Scan for the cell matching the given text and deliver its [X, Y] coordinate at center. 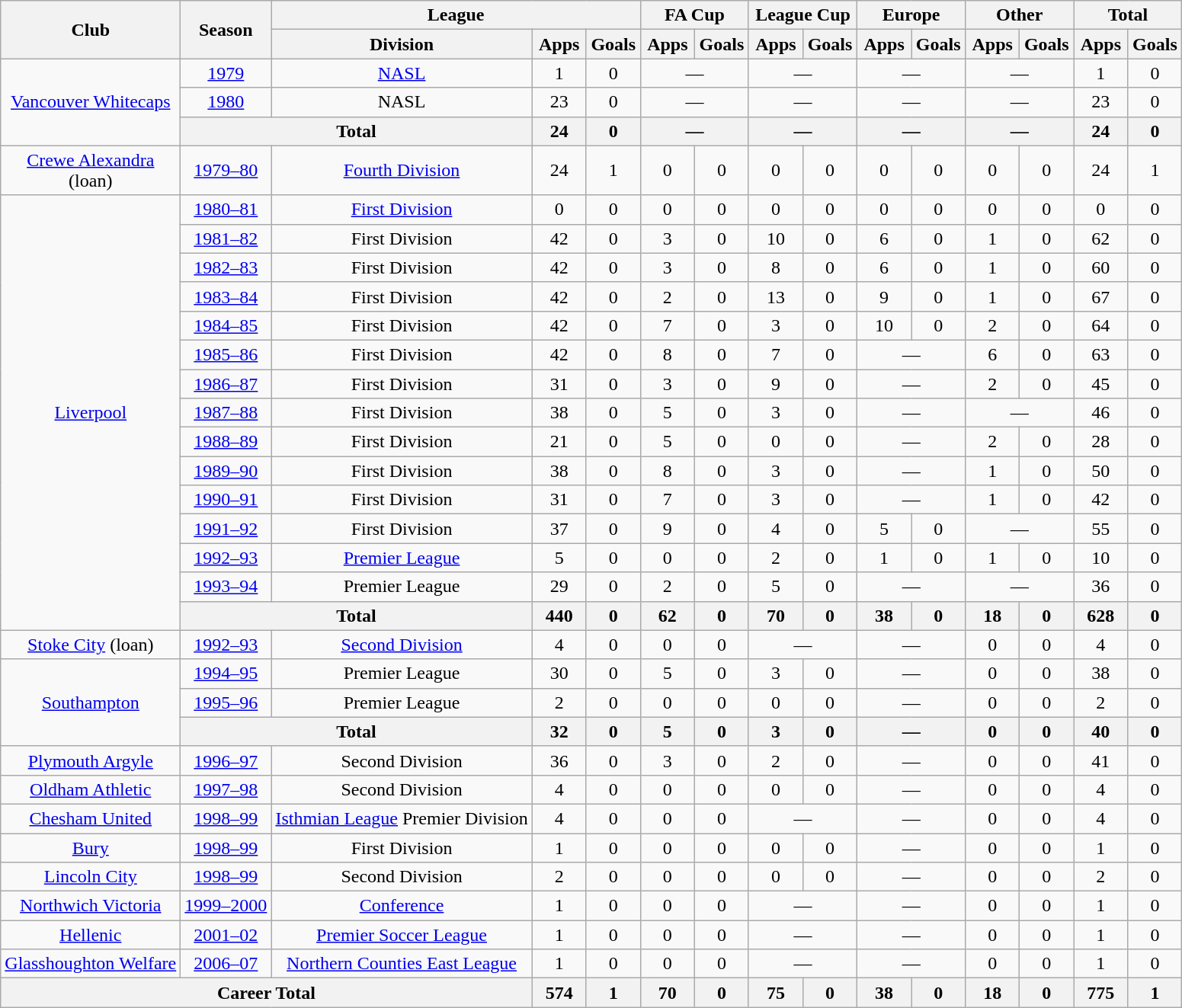
41 [1100, 760]
1984–85 [226, 325]
1979 [226, 73]
775 [1100, 993]
1997–98 [226, 789]
Northern Counties East League [402, 964]
28 [1100, 442]
Europe [911, 15]
1996–97 [226, 760]
1990–91 [226, 500]
2001–02 [226, 935]
60 [1100, 267]
63 [1100, 354]
46 [1100, 413]
Northwich Victoria [91, 906]
Career Total [267, 993]
2006–07 [226, 964]
1993–94 [226, 587]
League Cup [802, 15]
75 [776, 993]
13 [776, 296]
Lincoln City [91, 877]
1991–92 [226, 529]
64 [1100, 325]
Premier Soccer League [402, 935]
37 [559, 529]
Stoke City (loan) [91, 645]
1989–90 [226, 471]
Chesham United [91, 818]
Glasshoughton Welfare [91, 964]
Season [226, 30]
21 [559, 442]
Oldham Athletic [91, 789]
628 [1100, 616]
1987–88 [226, 413]
FA Cup [694, 15]
1983–84 [226, 296]
29 [559, 587]
1986–87 [226, 383]
1980–81 [226, 210]
1979–80 [226, 171]
Hellenic [91, 935]
Vancouver Whitecaps [91, 102]
Crewe Alexandra (loan) [91, 171]
Liverpool [91, 413]
Isthmian League Premier Division [402, 818]
1982–83 [226, 267]
Club [91, 30]
1995–96 [226, 702]
1981–82 [226, 238]
32 [559, 731]
40 [1100, 731]
1980 [226, 102]
Plymouth Argyle [91, 760]
1994–95 [226, 674]
55 [1100, 529]
67 [1100, 296]
Conference [402, 906]
574 [559, 993]
440 [559, 616]
1999–2000 [226, 906]
Fourth Division [402, 171]
League [456, 15]
1985–86 [226, 354]
Other [1020, 15]
Southampton [91, 702]
30 [559, 674]
45 [1100, 383]
Bury [91, 848]
1988–89 [226, 442]
Division [402, 44]
50 [1100, 471]
